Search for the cell housing the specified text and yield its [x, y] center coordinate. 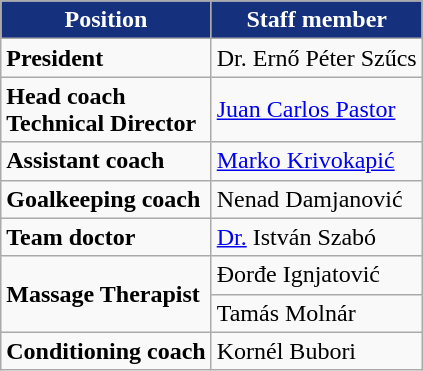
Head coachTechnical Director [106, 110]
Tamás Molnár [316, 313]
Goalkeeping coach [106, 199]
Position [106, 20]
Kornél Bubori [316, 351]
Assistant coach [106, 161]
Nenad Damjanović [316, 199]
Marko Krivokapić [316, 161]
Conditioning coach [106, 351]
Dr. István Szabó [316, 237]
Dr. Ernő Péter Szűcs [316, 58]
Đorđe Ignjatović [316, 275]
President [106, 58]
Massage Therapist [106, 294]
Staff member [316, 20]
Juan Carlos Pastor [316, 110]
Team doctor [106, 237]
